For the text-containing cell, return its midpoint in (x, y) coordinate format. 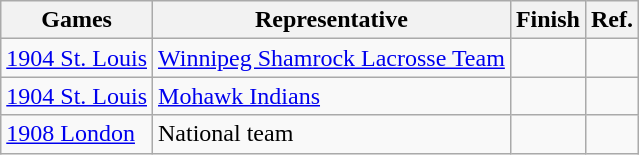
National team (332, 134)
1908 London (77, 134)
Games (77, 20)
Representative (332, 20)
Ref. (612, 20)
Winnipeg Shamrock Lacrosse Team (332, 58)
Finish (548, 20)
Mohawk Indians (332, 96)
